Provide the [x, y] coordinate of the cell's center where the given text is located.  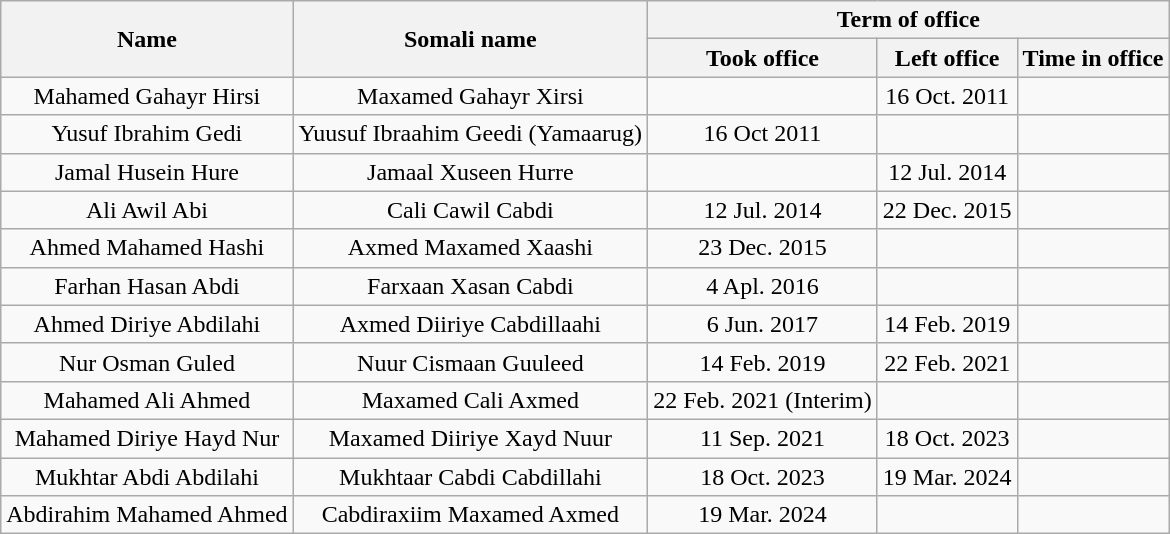
Maxamed Diiriye Xayd Nuur [470, 438]
Ahmed Diriye Abdilahi [147, 324]
Jamal Husein Hure [147, 172]
Axmed Diiriye Cabdillaahi [470, 324]
4 Apl. 2016 [763, 286]
16 Oct. 2011 [947, 96]
Farxaan Xasan Cabdi [470, 286]
22 Dec. 2015 [947, 210]
Ahmed Mahamed Hashi [147, 248]
22 Feb. 2021 (Interim) [763, 400]
11 Sep. 2021 [763, 438]
16 Oct 2011 [763, 134]
22 Feb. 2021 [947, 362]
Mahamed Gahayr Hirsi [147, 96]
Time in office [1093, 58]
Mukhtaar Cabdi Cabdillahi [470, 477]
Yuusuf Ibraahim Geedi (Yamaarug) [470, 134]
Maxamed Cali Axmed [470, 400]
Cali Cawil Cabdi [470, 210]
Farhan Hasan Abdi [147, 286]
Maxamed Gahayr Xirsi [470, 96]
Nuur Cismaan Guuleed [470, 362]
Axmed Maxamed Xaashi [470, 248]
Abdirahim Mahamed Ahmed [147, 515]
Name [147, 39]
Nur Osman Guled [147, 362]
Term of office [908, 20]
6 Jun. 2017 [763, 324]
23 Dec. 2015 [763, 248]
Somali name [470, 39]
Took office [763, 58]
Mukhtar Abdi Abdilahi [147, 477]
Yusuf Ibrahim Gedi [147, 134]
Mahamed Ali Ahmed [147, 400]
Ali Awil Abi [147, 210]
Cabdiraxiim Maxamed Axmed [470, 515]
Left office [947, 58]
Jamaal Xuseen Hurre [470, 172]
Mahamed Diriye Hayd Nur [147, 438]
